For the text-containing cell, return its midpoint in (x, y) coordinate format. 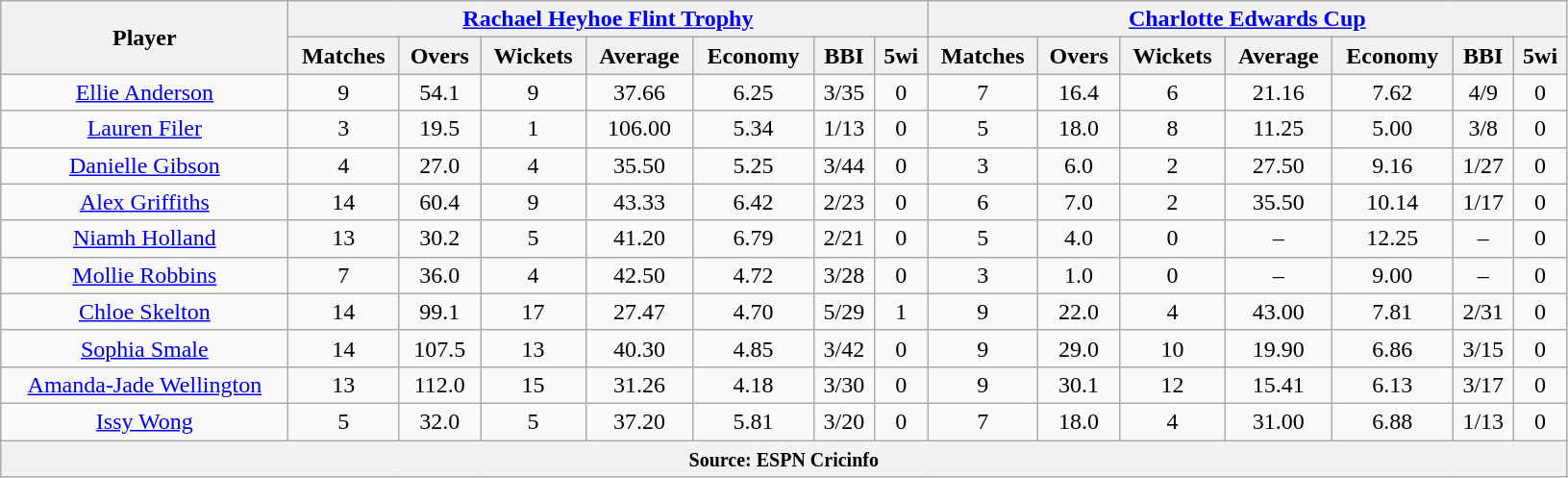
36.0 (440, 275)
3/42 (844, 348)
4/9 (1482, 92)
31.26 (638, 385)
7.0 (1079, 202)
Player (144, 38)
30.1 (1079, 385)
12.25 (1392, 239)
5.81 (754, 421)
Sophia Smale (144, 348)
17 (534, 312)
Source: ESPN Cricinfo (784, 459)
6.25 (754, 92)
32.0 (440, 421)
31.00 (1279, 421)
Charlotte Edwards Cup (1248, 19)
60.4 (440, 202)
Lauren Filer (144, 129)
2/23 (844, 202)
Issy Wong (144, 421)
3/15 (1482, 348)
Amanda-Jade Wellington (144, 385)
3/30 (844, 385)
12 (1173, 385)
6.79 (754, 239)
37.20 (638, 421)
1/17 (1482, 202)
112.0 (440, 385)
19.5 (440, 129)
42.50 (638, 275)
99.1 (440, 312)
4.72 (754, 275)
41.20 (638, 239)
3/17 (1482, 385)
6.88 (1392, 421)
43.00 (1279, 312)
29.0 (1079, 348)
54.1 (440, 92)
22.0 (1079, 312)
1/27 (1482, 165)
3/28 (844, 275)
10.14 (1392, 202)
7.62 (1392, 92)
2/31 (1482, 312)
5.34 (754, 129)
4.70 (754, 312)
37.66 (638, 92)
Alex Griffiths (144, 202)
19.90 (1279, 348)
3/8 (1482, 129)
4.18 (754, 385)
27.0 (440, 165)
6.42 (754, 202)
16.4 (1079, 92)
30.2 (440, 239)
1.0 (1079, 275)
5/29 (844, 312)
11.25 (1279, 129)
21.16 (1279, 92)
4.85 (754, 348)
3/44 (844, 165)
6.13 (1392, 385)
3/35 (844, 92)
27.47 (638, 312)
6.86 (1392, 348)
9.16 (1392, 165)
Niamh Holland (144, 239)
Chloe Skelton (144, 312)
Ellie Anderson (144, 92)
10 (1173, 348)
Danielle Gibson (144, 165)
15 (534, 385)
3/20 (844, 421)
107.5 (440, 348)
7.81 (1392, 312)
6.0 (1079, 165)
15.41 (1279, 385)
5.25 (754, 165)
106.00 (638, 129)
43.33 (638, 202)
Mollie Robbins (144, 275)
4.0 (1079, 239)
8 (1173, 129)
Rachael Heyhoe Flint Trophy (608, 19)
2/21 (844, 239)
27.50 (1279, 165)
40.30 (638, 348)
9.00 (1392, 275)
5.00 (1392, 129)
